Return [x, y] of the center of cell containing provided text 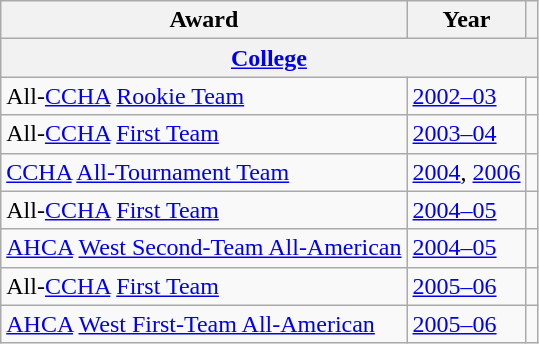
2004, 2006 [466, 172]
AHCA West Second-Team All-American [204, 248]
2003–04 [466, 134]
CCHA All-Tournament Team [204, 172]
AHCA West First-Team All-American [204, 324]
Award [204, 20]
Year [466, 20]
All-CCHA Rookie Team [204, 96]
2002–03 [466, 96]
College [269, 58]
